Locate the cell with the specified text and output its [x, y] center coordinate. 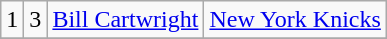
3 [36, 20]
New York Knicks [295, 20]
Bill Cartwright [126, 20]
1 [12, 20]
